Detect which cell encompasses the target text, then output its (X, Y) center coordinate. 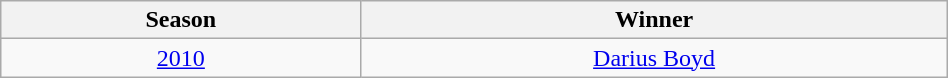
Darius Boyd (654, 58)
Winner (654, 20)
2010 (181, 58)
Season (181, 20)
